Output the [X, Y] coordinate of the center of the cell containing the given text.  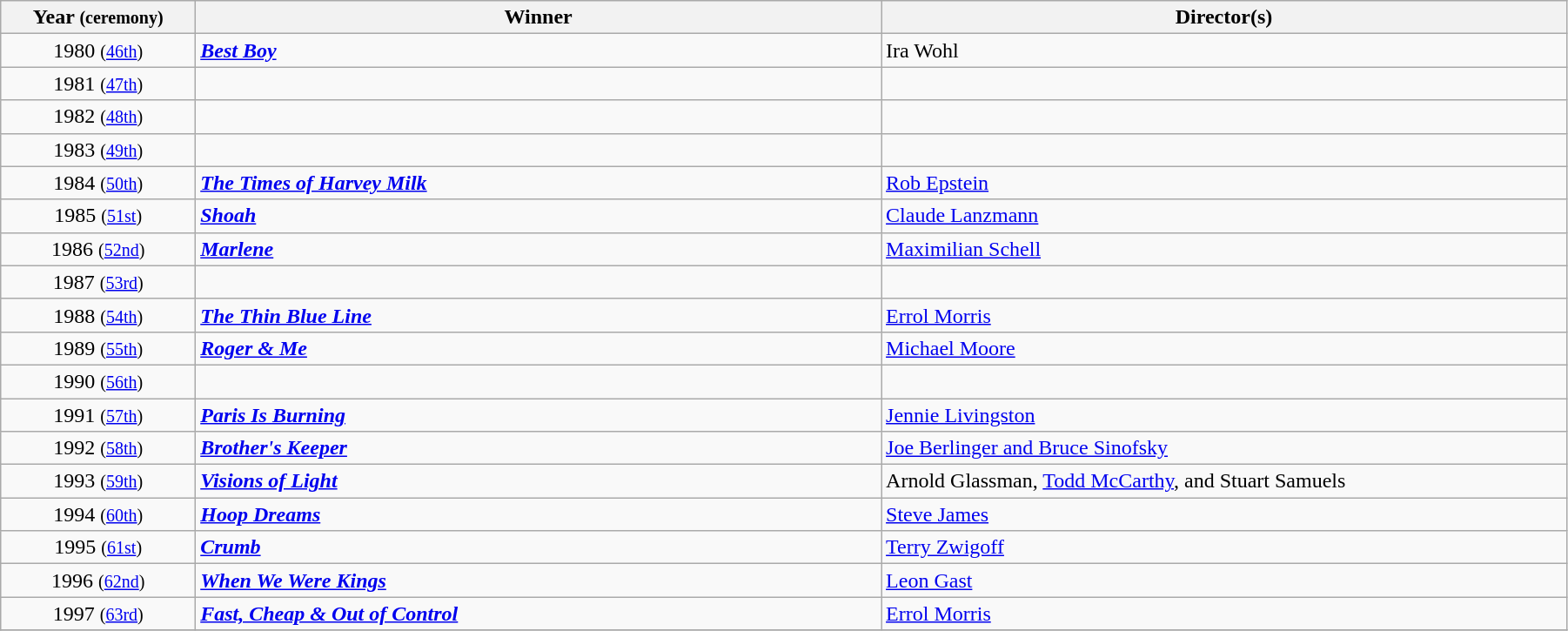
1994 (60th) [98, 514]
1993 (59th) [98, 481]
1981 (47th) [98, 84]
1984 (50th) [98, 183]
Claude Lanzmann [1224, 216]
1997 (63rd) [98, 614]
Director(s) [1224, 17]
The Times of Harvey Milk [539, 183]
Paris Is Burning [539, 415]
Michael Moore [1224, 348]
When We Were Kings [539, 581]
Rob Epstein [1224, 183]
1982 (48th) [98, 117]
Terry Zwigoff [1224, 547]
1987 (53rd) [98, 282]
1988 (54th) [98, 315]
Fast, Cheap & Out of Control [539, 614]
1992 (58th) [98, 448]
Hoop Dreams [539, 514]
Arnold Glassman, Todd McCarthy, and Stuart Samuels [1224, 481]
1980 (46th) [98, 50]
Roger & Me [539, 348]
1991 (57th) [98, 415]
Leon Gast [1224, 581]
Year (ceremony) [98, 17]
1989 (55th) [98, 348]
Winner [539, 17]
Crumb [539, 547]
Brother's Keeper [539, 448]
Best Boy [539, 50]
Ira Wohl [1224, 50]
Steve James [1224, 514]
Visions of Light [539, 481]
Shoah [539, 216]
1983 (49th) [98, 150]
Marlene [539, 249]
1985 (51st) [98, 216]
1990 (56th) [98, 381]
Jennie Livingston [1224, 415]
Joe Berlinger and Bruce Sinofsky [1224, 448]
1986 (52nd) [98, 249]
The Thin Blue Line [539, 315]
Maximilian Schell [1224, 249]
1996 (62nd) [98, 581]
1995 (61st) [98, 547]
